Pinpoint the cell where the given text exists, returning its (x, y) midpoint coordinate. 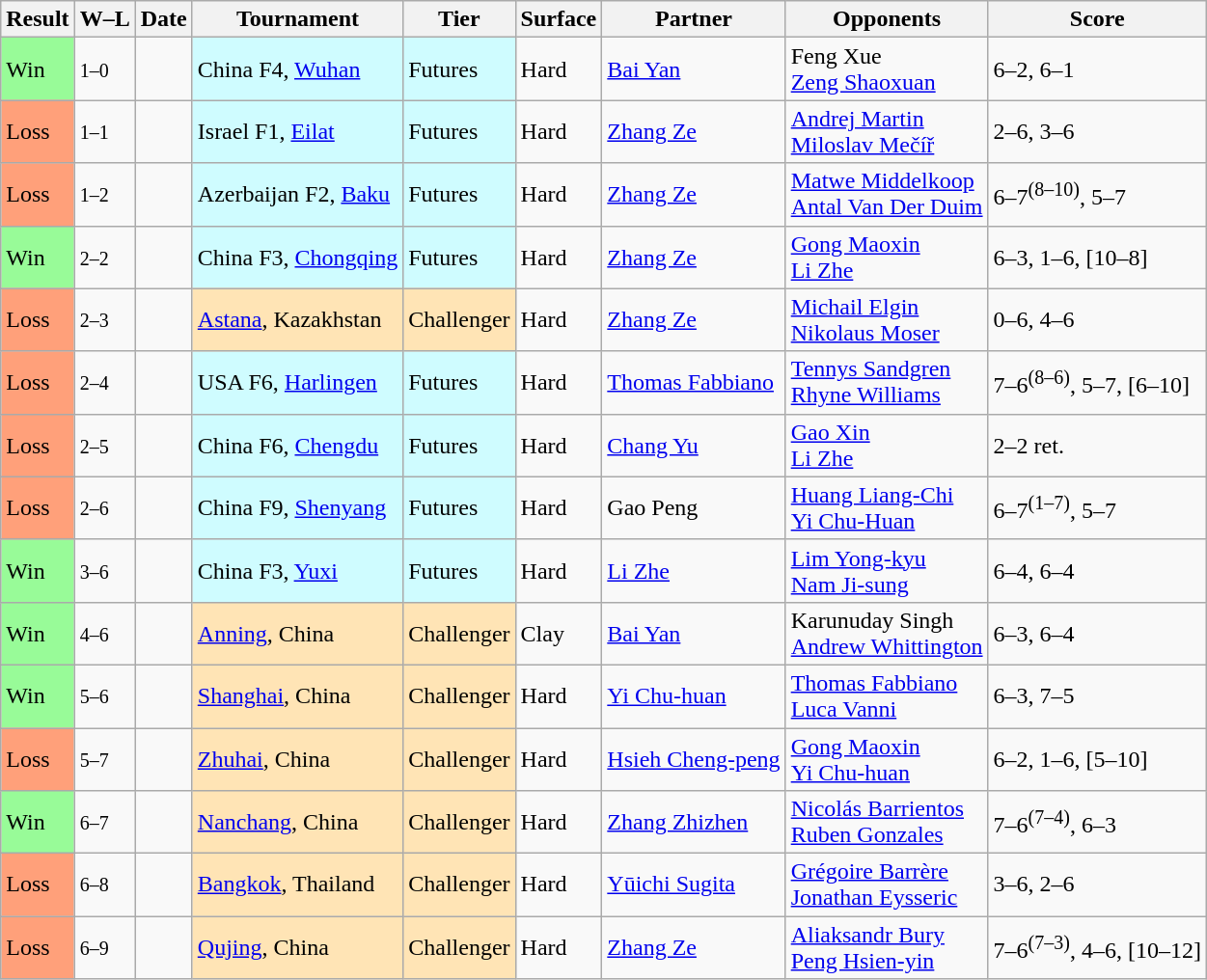
Matwe Middelkoop Antal Van Der Duim (887, 195)
Tennys Sandgren Rhyne Williams (887, 382)
Qujing, China (297, 947)
1–2 (104, 195)
Anning, China (297, 633)
Aliaksandr Bury Peng Hsien-yin (887, 947)
Zhang Zhizhen (694, 822)
6–2, 1–6, [5–10] (1097, 758)
Score (1097, 19)
2–2 (104, 257)
6–3, 7–5 (1097, 696)
Date (164, 19)
2–3 (104, 320)
Astana, Kazakhstan (297, 320)
Michail Elgin Nikolaus Moser (887, 320)
5–6 (104, 696)
Opponents (887, 19)
China F4, Wuhan (297, 69)
China F6, Chengdu (297, 446)
2–4 (104, 382)
Shanghai, China (297, 696)
3–6, 2–6 (1097, 885)
Clay (559, 633)
Israel F1, Eilat (297, 131)
Andrej Martin Miloslav Mečíř (887, 131)
Tier (459, 19)
Bangkok, Thailand (297, 885)
Zhuhai, China (297, 758)
Li Zhe (694, 571)
6–7 (104, 822)
Hsieh Cheng-peng (694, 758)
3–6 (104, 571)
2–6 (104, 507)
Thomas Fabbiano Luca Vanni (887, 696)
Gao Peng (694, 507)
6–9 (104, 947)
1–0 (104, 69)
4–6 (104, 633)
1–1 (104, 131)
6–3, 1–6, [10–8] (1097, 257)
Grégoire Barrère Jonathan Eysseric (887, 885)
7–6(8–6), 5–7, [6–10] (1097, 382)
6–2, 6–1 (1097, 69)
Nanchang, China (297, 822)
Feng Xue Zeng Shaoxuan (887, 69)
2–2 ret. (1097, 446)
6–3, 6–4 (1097, 633)
2–6, 3–6 (1097, 131)
Azerbaijan F2, Baku (297, 195)
Yi Chu-huan (694, 696)
China F3, Chongqing (297, 257)
Karunuday Singh Andrew Whittington (887, 633)
Thomas Fabbiano (694, 382)
2–5 (104, 446)
Result (38, 19)
Gong Maoxin Yi Chu-huan (887, 758)
Huang Liang-Chi Yi Chu-Huan (887, 507)
Tournament (297, 19)
Gong Maoxin Li Zhe (887, 257)
Nicolás Barrientos Ruben Gonzales (887, 822)
6–7(1–7), 5–7 (1097, 507)
6–8 (104, 885)
Gao Xin Li Zhe (887, 446)
Yūichi Sugita (694, 885)
7–6(7–3), 4–6, [10–12] (1097, 947)
Partner (694, 19)
China F9, Shenyang (297, 507)
USA F6, Harlingen (297, 382)
Surface (559, 19)
W–L (104, 19)
China F3, Yuxi (297, 571)
0–6, 4–6 (1097, 320)
7–6(7–4), 6–3 (1097, 822)
6–7(8–10), 5–7 (1097, 195)
6–4, 6–4 (1097, 571)
Lim Yong-kyu Nam Ji-sung (887, 571)
5–7 (104, 758)
Chang Yu (694, 446)
